Scan for the cell matching the given text and deliver its (X, Y) coordinate at center. 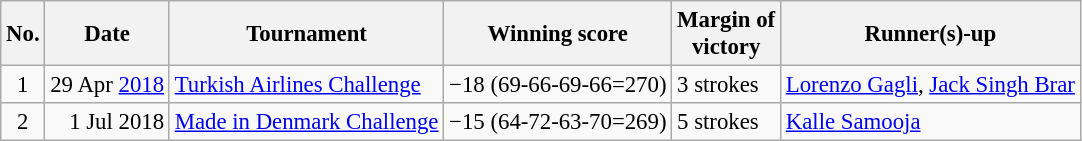
Date (107, 34)
Winning score (558, 34)
2 (23, 122)
Made in Denmark Challenge (306, 122)
Runner(s)-up (930, 34)
5 strokes (726, 122)
Lorenzo Gagli, Jack Singh Brar (930, 85)
1 Jul 2018 (107, 122)
−15 (64-72-63-70=269) (558, 122)
Kalle Samooja (930, 122)
1 (23, 85)
29 Apr 2018 (107, 85)
No. (23, 34)
−18 (69-66-69-66=270) (558, 85)
Turkish Airlines Challenge (306, 85)
Margin ofvictory (726, 34)
3 strokes (726, 85)
Tournament (306, 34)
